Capture the cell that displays the provided text and extract its [x, y] central coordinate. 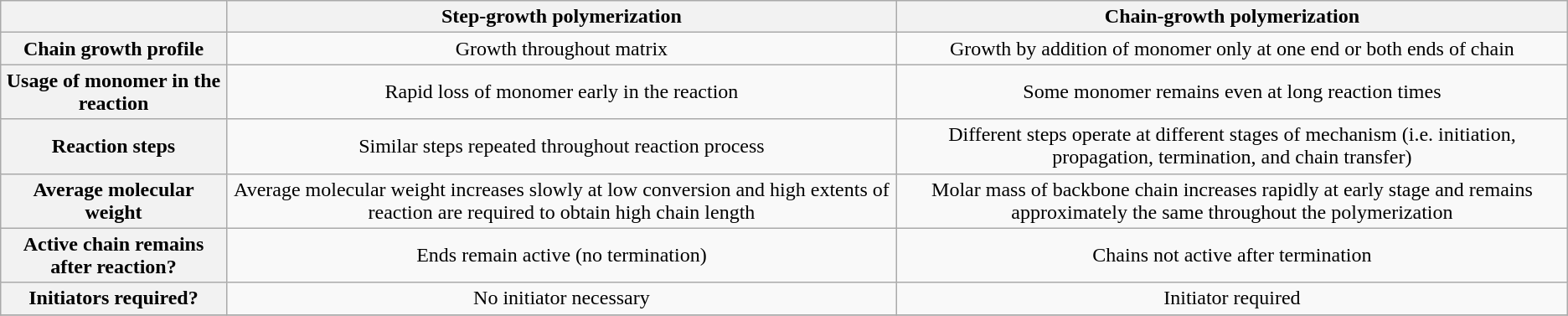
Step-growth polymerization [561, 17]
Active chain remains after reaction? [114, 255]
Chain growth profile [114, 49]
Usage of monomer in the reaction [114, 92]
Molar mass of backbone chain increases rapidly at early stage and remains approximately the same throughout the polymerization [1233, 201]
Average molecular weight [114, 201]
Similar steps repeated throughout reaction process [561, 146]
Chains not active after termination [1233, 255]
No initiator necessary [561, 298]
Rapid loss of monomer early in the reaction [561, 92]
Growth throughout matrix [561, 49]
Different steps operate at different stages of mechanism (i.e. initiation, propagation, termination, and chain transfer) [1233, 146]
Chain-growth polymerization [1233, 17]
Some monomer remains even at long reaction times [1233, 92]
Average molecular weight increases slowly at low conversion and high extents of reaction are required to obtain high chain length [561, 201]
Initiators required? [114, 298]
Initiator required [1233, 298]
Growth by addition of monomer only at one end or both ends of chain [1233, 49]
Reaction steps [114, 146]
Ends remain active (no termination) [561, 255]
